Return (X, Y) of the center of cell containing provided text 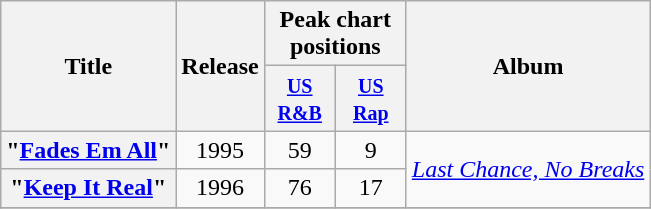
Title (88, 66)
1995 (220, 150)
"Keep It Real" (88, 188)
Release (220, 66)
1996 (220, 188)
US Rap (370, 98)
17 (370, 188)
US R&B (300, 98)
Album (528, 66)
76 (300, 188)
Last Chance, No Breaks (528, 169)
Peak chart positions (335, 34)
"Fades Em All" (88, 150)
59 (300, 150)
9 (370, 150)
